Extract the [x, y] coordinate from the center of the cell holding the provided text.  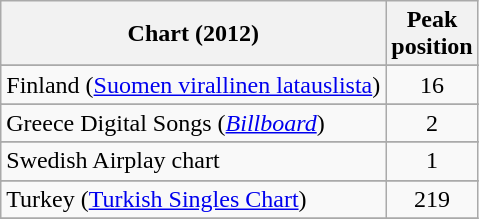
Turkey (Turkish Singles Chart) [194, 199]
Peakposition [432, 34]
2 [432, 123]
Swedish Airplay chart [194, 161]
1 [432, 161]
Greece Digital Songs (Billboard) [194, 123]
219 [432, 199]
Finland (Suomen virallinen latauslista) [194, 85]
16 [432, 85]
Chart (2012) [194, 34]
